Scan for the cell matching the given text and deliver its (x, y) coordinate at center. 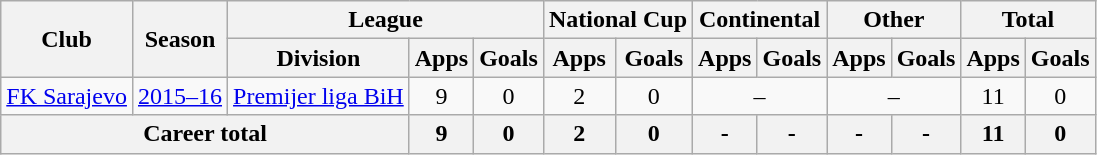
Premijer liga BiH (319, 96)
FK Sarajevo (67, 96)
Total (1028, 20)
Other (894, 20)
League (386, 20)
Continental (760, 20)
Season (180, 39)
Club (67, 39)
Division (319, 58)
National Cup (618, 20)
Career total (205, 134)
2015–16 (180, 96)
